Pinpoint the cell where the given text exists, returning its (X, Y) midpoint coordinate. 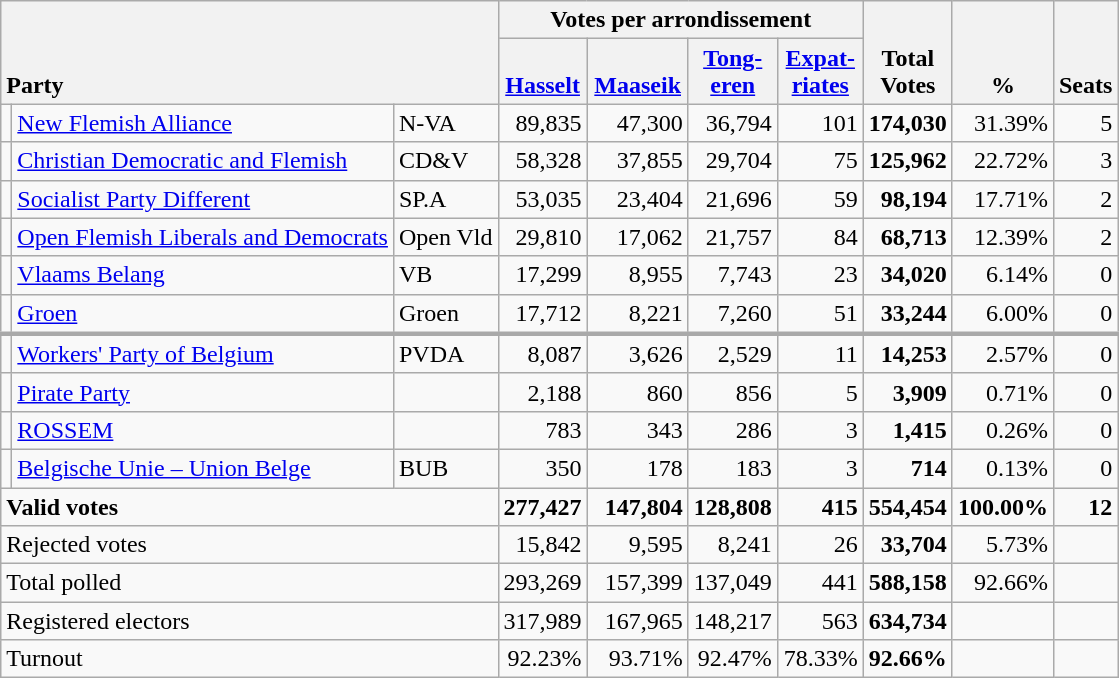
128,808 (732, 507)
157,399 (638, 583)
8,955 (638, 275)
31.39% (1002, 123)
2.57% (1002, 354)
0.71% (1002, 392)
VB (446, 275)
51 (820, 314)
860 (638, 392)
634,734 (908, 621)
856 (732, 392)
Turnout (250, 659)
554,454 (908, 507)
BUB (446, 468)
317,989 (542, 621)
3,626 (638, 354)
11 (820, 354)
101 (820, 123)
8,241 (732, 545)
21,757 (732, 237)
68,713 (908, 237)
98,194 (908, 199)
SP.A (446, 199)
93.71% (638, 659)
14,253 (908, 354)
563 (820, 621)
Tong- eren (732, 72)
277,427 (542, 507)
Expat- riates (820, 72)
1,415 (908, 430)
441 (820, 583)
178 (638, 468)
167,965 (638, 621)
100.00% (1002, 507)
22.72% (1002, 161)
23,404 (638, 199)
47,300 (638, 123)
12.39% (1002, 237)
293,269 (542, 583)
ROSSEM (203, 430)
58,328 (542, 161)
3,909 (908, 392)
Total polled (250, 583)
75 (820, 161)
137,049 (732, 583)
17,062 (638, 237)
59 (820, 199)
7,743 (732, 275)
783 (542, 430)
34,020 (908, 275)
5.73% (1002, 545)
PVDA (446, 354)
7,260 (732, 314)
92.23% (542, 659)
New Flemish Alliance (203, 123)
Seats (1085, 52)
Open Vld (446, 237)
Pirate Party (203, 392)
Rejected votes (250, 545)
2,188 (542, 392)
Registered electors (250, 621)
17.71% (1002, 199)
350 (542, 468)
17,299 (542, 275)
8,221 (638, 314)
415 (820, 507)
33,704 (908, 545)
9,595 (638, 545)
Maaseik (638, 72)
84 (820, 237)
23 (820, 275)
Open Flemish Liberals and Democrats (203, 237)
Socialist Party Different (203, 199)
0.13% (1002, 468)
Belgische Unie – Union Belge (203, 468)
174,030 (908, 123)
17,712 (542, 314)
2,529 (732, 354)
588,158 (908, 583)
714 (908, 468)
147,804 (638, 507)
% (1002, 52)
Workers' Party of Belgium (203, 354)
Hasselt (542, 72)
89,835 (542, 123)
78.33% (820, 659)
183 (732, 468)
0.26% (1002, 430)
Total Votes (908, 52)
N-VA (446, 123)
Valid votes (250, 507)
125,962 (908, 161)
Christian Democratic and Flemish (203, 161)
CD&V (446, 161)
6.14% (1002, 275)
36,794 (732, 123)
8,087 (542, 354)
Party (250, 52)
26 (820, 545)
92.47% (732, 659)
33,244 (908, 314)
Votes per arrondissement (680, 20)
343 (638, 430)
286 (732, 430)
15,842 (542, 545)
148,217 (732, 621)
53,035 (542, 199)
12 (1085, 507)
Vlaams Belang (203, 275)
29,810 (542, 237)
29,704 (732, 161)
37,855 (638, 161)
6.00% (1002, 314)
21,696 (732, 199)
